Identify which cell holds the provided text, then report its (x, y) central coordinate. 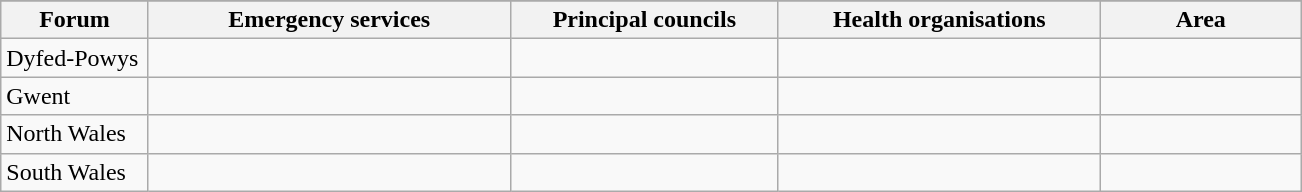
Emergency services (329, 20)
South Wales (74, 172)
North Wales (74, 134)
Area (1200, 20)
Forum (74, 20)
Dyfed-Powys (74, 58)
Principal councils (644, 20)
Health organisations (939, 20)
Gwent (74, 96)
